Capture the cell that displays the provided text and extract its (X, Y) central coordinate. 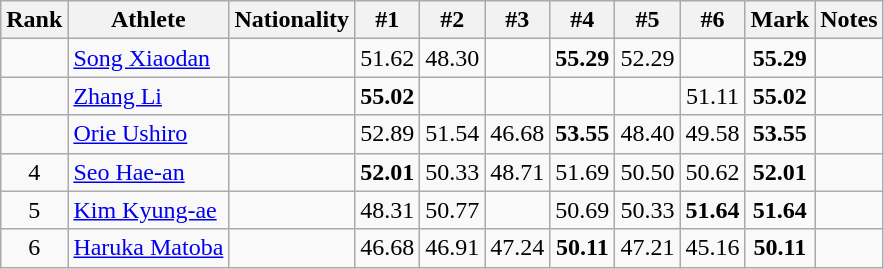
47.21 (648, 248)
48.30 (452, 58)
48.31 (388, 210)
Orie Ushiro (148, 134)
#1 (388, 20)
Song Xiaodan (148, 58)
52.89 (388, 134)
51.62 (388, 58)
50.77 (452, 210)
Kim Kyung-ae (148, 210)
50.50 (648, 172)
51.11 (712, 96)
#4 (582, 20)
4 (34, 172)
48.40 (648, 134)
52.29 (648, 58)
Rank (34, 20)
51.69 (582, 172)
Haruka Matoba (148, 248)
Zhang Li (148, 96)
#6 (712, 20)
Athlete (148, 20)
Mark (780, 20)
#3 (518, 20)
49.58 (712, 134)
50.62 (712, 172)
50.69 (582, 210)
#5 (648, 20)
48.71 (518, 172)
6 (34, 248)
5 (34, 210)
Notes (849, 20)
51.54 (452, 134)
Nationality (292, 20)
46.91 (452, 248)
45.16 (712, 248)
47.24 (518, 248)
#2 (452, 20)
Seo Hae-an (148, 172)
